For the text-containing cell, return its midpoint in (x, y) coordinate format. 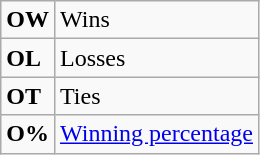
OW (28, 20)
Losses (156, 58)
OL (28, 58)
Ties (156, 96)
Winning percentage (156, 134)
Wins (156, 20)
O% (28, 134)
OT (28, 96)
